Determine the [x, y] coordinate at the center of the cell enclosing the given text.  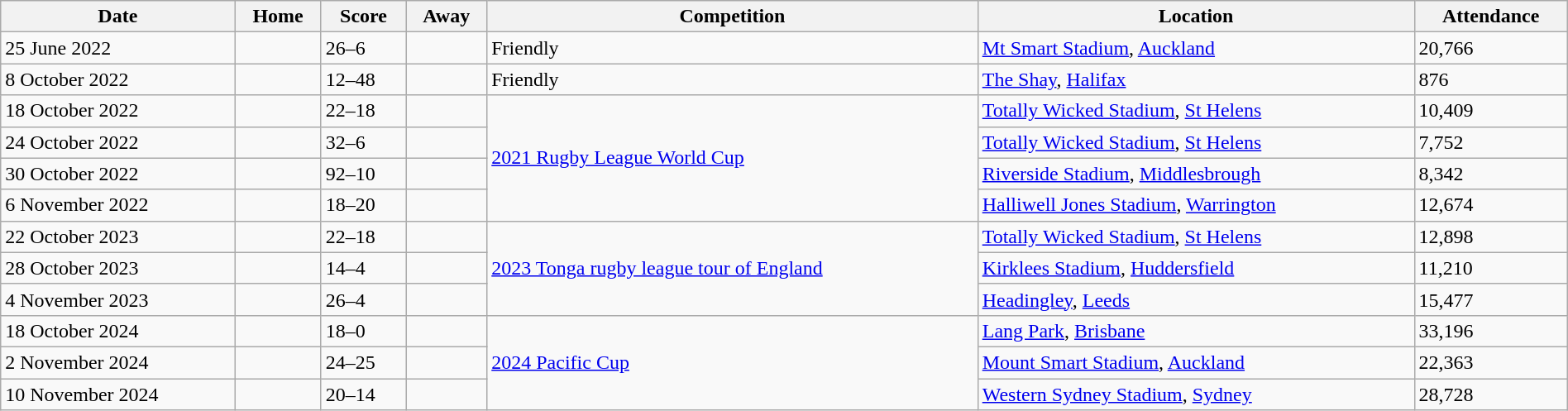
12,674 [1490, 205]
26–6 [363, 48]
Riverside Stadium, Middlesbrough [1196, 174]
Score [363, 17]
10,409 [1490, 111]
25 June 2022 [117, 48]
28 October 2023 [117, 268]
15,477 [1490, 299]
20,766 [1490, 48]
8,342 [1490, 174]
Attendance [1490, 17]
18–0 [363, 331]
22,363 [1490, 362]
22 October 2023 [117, 237]
32–6 [363, 142]
Lang Park, Brisbane [1196, 331]
24–25 [363, 362]
33,196 [1490, 331]
Location [1196, 17]
Headingley, Leeds [1196, 299]
24 October 2022 [117, 142]
10 November 2024 [117, 394]
18 October 2024 [117, 331]
92–10 [363, 174]
Mt Smart Stadium, Auckland [1196, 48]
2021 Rugby League World Cup [733, 158]
28,728 [1490, 394]
Western Sydney Stadium, Sydney [1196, 394]
Halliwell Jones Stadium, Warrington [1196, 205]
11,210 [1490, 268]
12–48 [363, 79]
6 November 2022 [117, 205]
Competition [733, 17]
Home [278, 17]
14–4 [363, 268]
12,898 [1490, 237]
8 October 2022 [117, 79]
2 November 2024 [117, 362]
30 October 2022 [117, 174]
2023 Tonga rugby league tour of England [733, 268]
20–14 [363, 394]
The Shay, Halifax [1196, 79]
18–20 [363, 205]
Away [447, 17]
7,752 [1490, 142]
18 October 2022 [117, 111]
Date [117, 17]
Mount Smart Stadium, Auckland [1196, 362]
4 November 2023 [117, 299]
26–4 [363, 299]
Kirklees Stadium, Huddersfield [1196, 268]
876 [1490, 79]
2024 Pacific Cup [733, 362]
